From the cell containing the given text, extract its center point as (X, Y) coordinate. 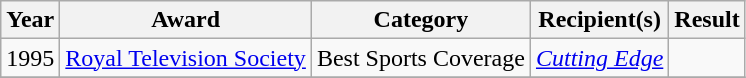
Royal Television Society (186, 58)
1995 (30, 58)
Cutting Edge (599, 58)
Result (707, 20)
Category (420, 20)
Recipient(s) (599, 20)
Year (30, 20)
Best Sports Coverage (420, 58)
Award (186, 20)
